Output the [X, Y] coordinate of the center of the cell containing the given text.  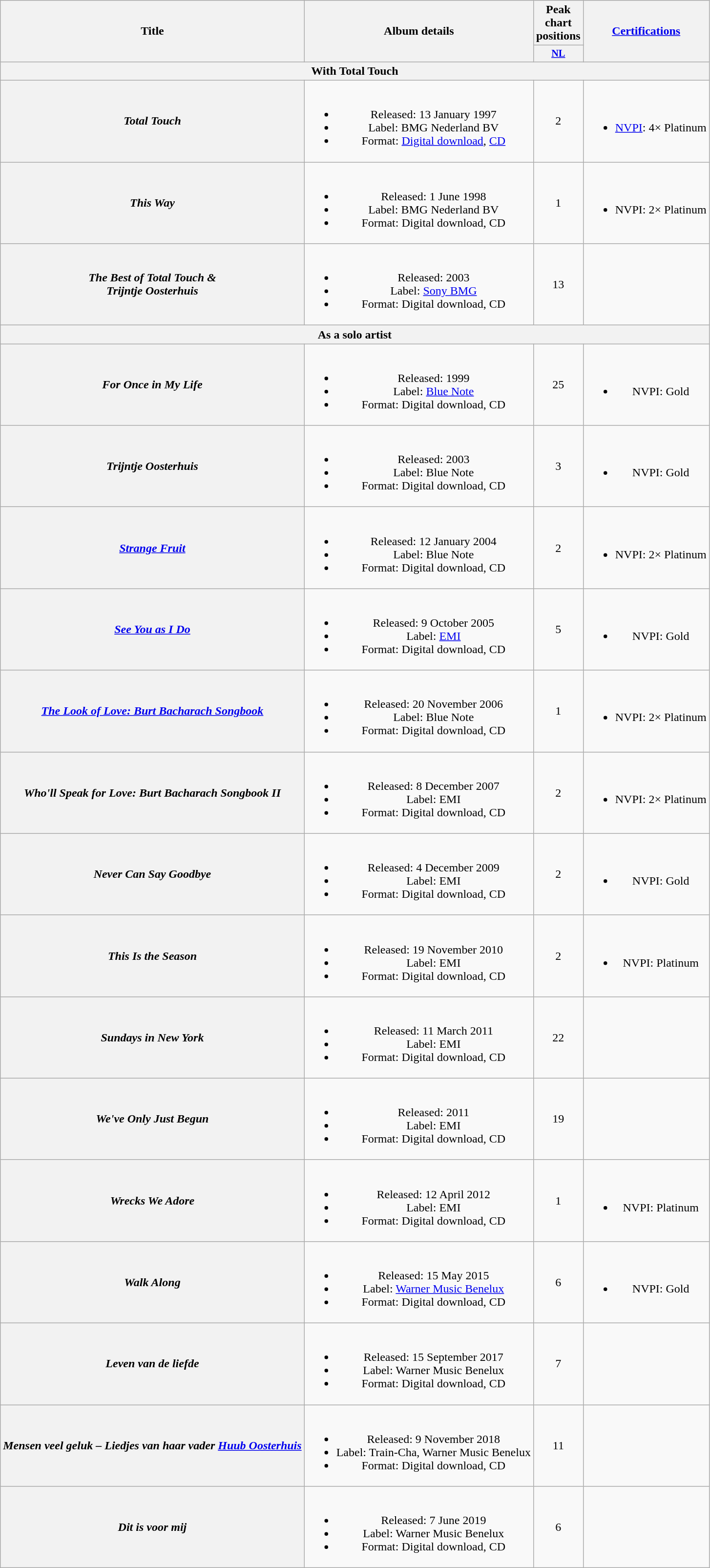
Mensen veel geluk – Liedjes van haar vader Huub Oosterhuis [152, 1446]
Peak chart positions [558, 23]
Released: 2011Label: EMIFormat: Digital download, CD [419, 1119]
25 [558, 385]
For Once in My Life [152, 385]
Released: 2003Label: Blue NoteFormat: Digital download, CD [419, 466]
The Look of Love: Burt Bacharach Songbook [152, 711]
Trijntje Oosterhuis [152, 466]
Released: 9 October 2005Label: EMIFormat: Digital download, CD [419, 629]
7 [558, 1364]
The Best of Total Touch &Trijntje Oosterhuis [152, 284]
Released: 2003Label: Sony BMGFormat: Digital download, CD [419, 284]
See You as I Do [152, 629]
Leven van de liefde [152, 1364]
Released: 1999Label: Blue NoteFormat: Digital download, CD [419, 385]
Released: 20 November 2006Label: Blue NoteFormat: Digital download, CD [419, 711]
Total Touch [152, 121]
Album details [419, 31]
This Way [152, 203]
11 [558, 1446]
Who'll Speak for Love: Burt Bacharach Songbook II [152, 792]
NVPI: 4× Platinum [646, 121]
We've Only Just Begun [152, 1119]
Released: 13 January 1997Label: BMG Nederland BVFormat: Digital download, CD [419, 121]
Walk Along [152, 1282]
Sundays in New York [152, 1038]
Released: 9 November 2018Label: Train-Cha, Warner Music BeneluxFormat: Digital download, CD [419, 1446]
22 [558, 1038]
Title [152, 31]
13 [558, 284]
Released: 7 June 2019Label: Warner Music BeneluxFormat: Digital download, CD [419, 1527]
5 [558, 629]
Released: 11 March 2011Label: EMIFormat: Digital download, CD [419, 1038]
As a solo artist [355, 335]
Strange Fruit [152, 548]
Released: 15 September 2017Label: Warner Music BeneluxFormat: Digital download, CD [419, 1364]
NL [558, 54]
Released: 4 December 2009Label: EMIFormat: Digital download, CD [419, 874]
3 [558, 466]
Released: 12 January 2004Label: Blue NoteFormat: Digital download, CD [419, 548]
Released: 1 June 1998Label: BMG Nederland BVFormat: Digital download, CD [419, 203]
Released: 8 December 2007Label: EMIFormat: Digital download, CD [419, 792]
Certifications [646, 31]
Released: 15 May 2015Label: Warner Music BeneluxFormat: Digital download, CD [419, 1282]
Dit is voor mij [152, 1527]
With Total Touch [355, 71]
Released: 12 April 2012Label: EMIFormat: Digital download, CD [419, 1201]
This Is the Season [152, 955]
Wrecks We Adore [152, 1201]
Released: 19 November 2010Label: EMIFormat: Digital download, CD [419, 955]
Never Can Say Goodbye [152, 874]
19 [558, 1119]
